Extract the (X, Y) coordinate from the center of the cell holding the provided text.  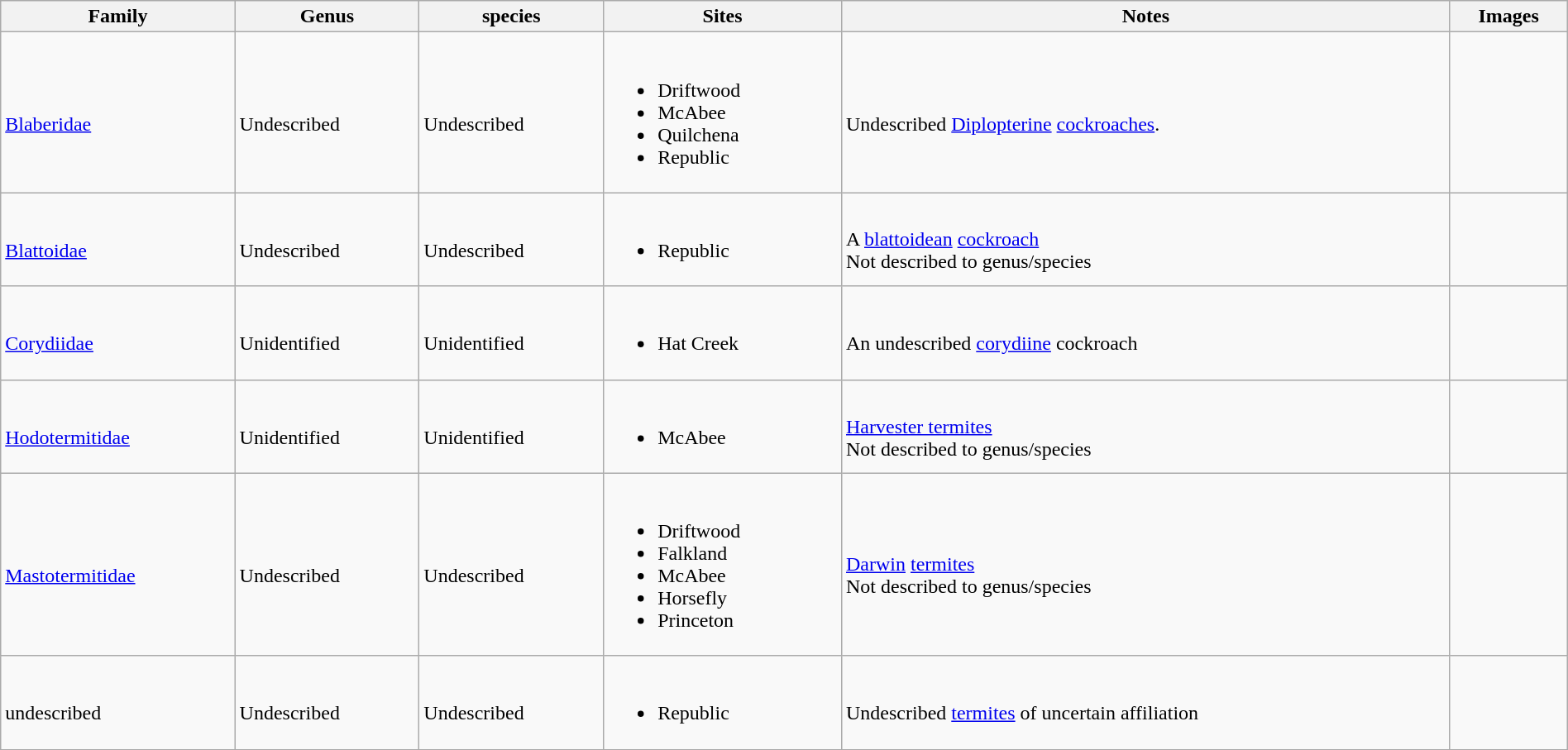
DriftwoodMcAbeeQuilchenaRepublic (723, 112)
Blattoidae (117, 240)
Undescribed termites of uncertain affiliation (1145, 703)
Genus (327, 17)
Corydiidae (117, 332)
Mastotermitidae (117, 564)
species (511, 17)
An undescribed corydiine cockroach (1145, 332)
McAbee (723, 427)
Hat Creek (723, 332)
Images (1508, 17)
Undescribed Diplopterine cockroaches. (1145, 112)
A blattoidean cockroachNot described to genus/species (1145, 240)
Harvester termitesNot described to genus/species (1145, 427)
Hodotermitidae (117, 427)
Notes (1145, 17)
Blaberidae (117, 112)
Sites (723, 17)
DriftwoodFalklandMcAbeeHorseflyPrinceton (723, 564)
Darwin termitesNot described to genus/species (1145, 564)
undescribed (117, 703)
Family (117, 17)
